Determine the (x, y) coordinate at the center of the cell enclosing the given text.  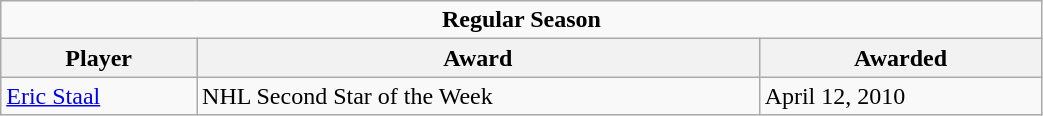
Eric Staal (99, 96)
Regular Season (522, 20)
NHL Second Star of the Week (478, 96)
Player (99, 58)
Awarded (900, 58)
Award (478, 58)
April 12, 2010 (900, 96)
